For the text-containing cell, return its midpoint in [X, Y] coordinate format. 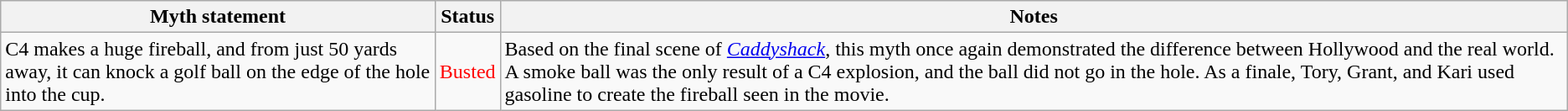
Notes [1034, 17]
Busted [467, 71]
C4 makes a huge fireball, and from just 50 yards away, it can knock a golf ball on the edge of the hole into the cup. [218, 71]
Myth statement [218, 17]
Status [467, 17]
